Extract the (x, y) coordinate from the center of the cell holding the provided text.  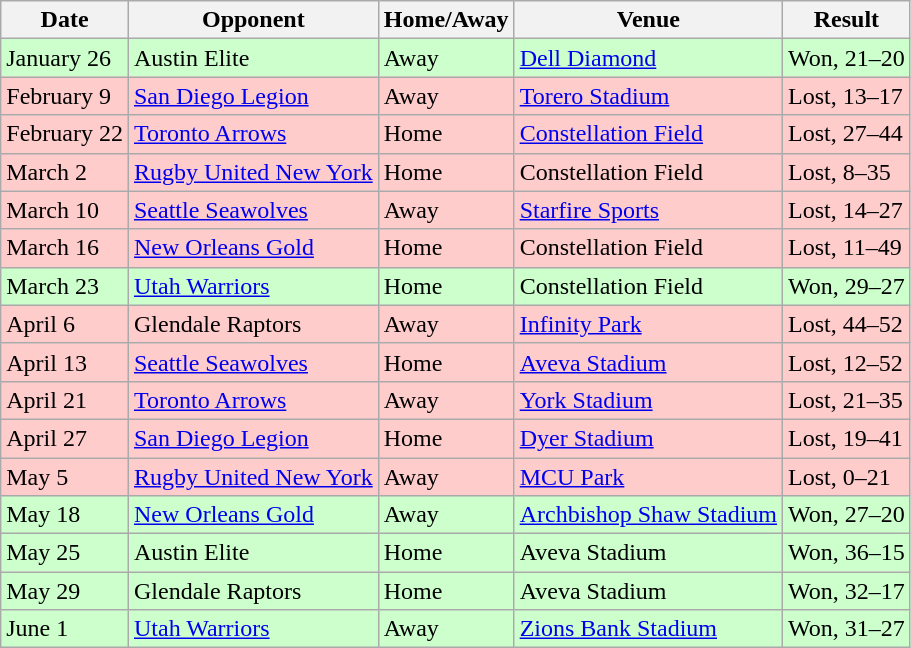
Date (65, 20)
Lost, 44–52 (847, 324)
Infinity Park (648, 324)
Won, 21–20 (847, 58)
Lost, 13–17 (847, 96)
April 27 (65, 438)
Lost, 21–35 (847, 400)
Opponent (253, 20)
Starfire Sports (648, 210)
March 23 (65, 286)
Lost, 12–52 (847, 362)
Archbishop Shaw Stadium (648, 515)
May 25 (65, 553)
Lost, 27–44 (847, 134)
Lost, 8–35 (847, 172)
Lost, 11–49 (847, 248)
York Stadium (648, 400)
June 1 (65, 629)
Won, 31–27 (847, 629)
March 2 (65, 172)
Torero Stadium (648, 96)
Venue (648, 20)
March 10 (65, 210)
March 16 (65, 248)
February 9 (65, 96)
April 6 (65, 324)
Dyer Stadium (648, 438)
MCU Park (648, 477)
Won, 32–17 (847, 591)
Won, 36–15 (847, 553)
April 13 (65, 362)
Result (847, 20)
May 18 (65, 515)
Lost, 0–21 (847, 477)
Won, 29–27 (847, 286)
May 29 (65, 591)
Lost, 14–27 (847, 210)
Home/Away (446, 20)
Dell Diamond (648, 58)
Won, 27–20 (847, 515)
January 26 (65, 58)
May 5 (65, 477)
April 21 (65, 400)
Zions Bank Stadium (648, 629)
February 22 (65, 134)
Lost, 19–41 (847, 438)
